For the text-containing cell, return its midpoint in (x, y) coordinate format. 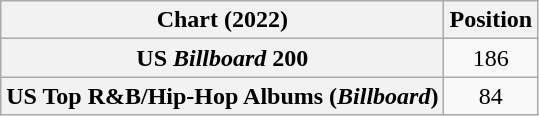
84 (491, 96)
Position (491, 20)
186 (491, 58)
US Top R&B/Hip-Hop Albums (Billboard) (222, 96)
US Billboard 200 (222, 58)
Chart (2022) (222, 20)
